Search for the cell housing the specified text and yield its [x, y] center coordinate. 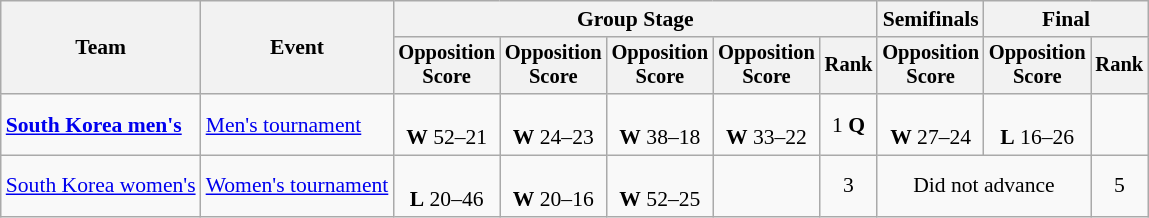
Team [101, 48]
Event [298, 48]
W 52–25 [660, 186]
L 16–26 [1038, 124]
South Korea women's [101, 186]
South Korea men's [101, 124]
Semifinals [930, 19]
Final [1066, 19]
3 [849, 186]
L 20–46 [446, 186]
W 38–18 [660, 124]
W 52–21 [446, 124]
Men's tournament [298, 124]
W 24–23 [554, 124]
Did not advance [984, 186]
W 27–24 [930, 124]
Group Stage [635, 19]
1 Q [849, 124]
W 33–22 [766, 124]
5 [1119, 186]
Women's tournament [298, 186]
W 20–16 [554, 186]
